For the text-containing cell, return its midpoint in [x, y] coordinate format. 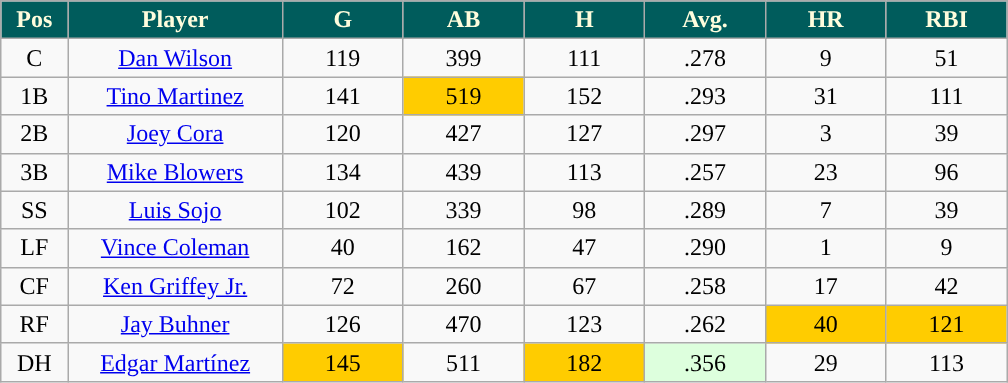
123 [584, 324]
17 [826, 286]
47 [584, 248]
Pos [34, 20]
.356 [706, 362]
Avg. [706, 20]
3 [826, 134]
67 [584, 286]
.262 [706, 324]
RBI [946, 20]
Ken Griffey Jr. [176, 286]
C [34, 58]
134 [342, 172]
AB [464, 20]
120 [342, 134]
31 [826, 96]
42 [946, 286]
182 [584, 362]
23 [826, 172]
.257 [706, 172]
141 [342, 96]
CF [34, 286]
Joey Cora [176, 134]
7 [826, 210]
51 [946, 58]
.289 [706, 210]
72 [342, 286]
3B [34, 172]
Mike Blowers [176, 172]
Vince Coleman [176, 248]
RF [34, 324]
Tino Martinez [176, 96]
145 [342, 362]
96 [946, 172]
1 [826, 248]
162 [464, 248]
439 [464, 172]
119 [342, 58]
519 [464, 96]
.290 [706, 248]
470 [464, 324]
427 [464, 134]
399 [464, 58]
.297 [706, 134]
121 [946, 324]
1B [34, 96]
SS [34, 210]
.278 [706, 58]
Edgar Martínez [176, 362]
98 [584, 210]
Player [176, 20]
LF [34, 248]
339 [464, 210]
Jay Buhner [176, 324]
152 [584, 96]
Luis Sojo [176, 210]
G [342, 20]
Dan Wilson [176, 58]
126 [342, 324]
511 [464, 362]
127 [584, 134]
2B [34, 134]
29 [826, 362]
260 [464, 286]
.258 [706, 286]
.293 [706, 96]
H [584, 20]
102 [342, 210]
DH [34, 362]
HR [826, 20]
